Return the (x, y) coordinate for the center point of the cell that contains the specified text.  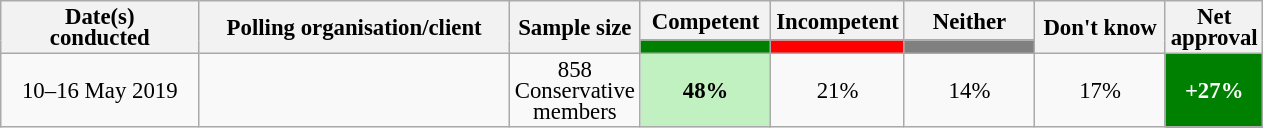
48% (706, 91)
17% (1100, 91)
Incompetent (838, 20)
+27% (1214, 91)
Don't know (1100, 28)
10–16 May 2019 (100, 91)
Sample size (574, 28)
Polling organisation/client (354, 28)
858 Conservative members (574, 91)
Competent (706, 20)
Date(s)conducted (100, 28)
14% (970, 91)
Net approval (1214, 28)
21% (838, 91)
Neither (970, 20)
